Search for the cell housing the specified text and yield its (x, y) center coordinate. 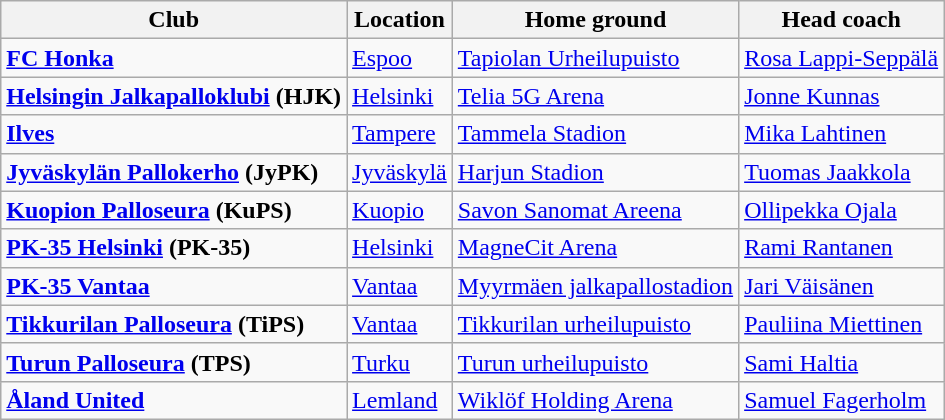
Tampere (400, 134)
Jyväskylän Pallokerho (JyPK) (174, 172)
Kuopion Palloseura (KuPS) (174, 210)
Myyrmäen jalkapallostadion (595, 286)
Tuomas Jaakkola (842, 172)
Telia 5G Arena (595, 96)
Kuopio (400, 210)
Jyväskylä (400, 172)
PK-35 Vantaa (174, 286)
Ollipekka Ojala (842, 210)
Lemland (400, 400)
Sami Haltia (842, 362)
Helsingin Jalkapalloklubi (HJK) (174, 96)
Turun urheilupuisto (595, 362)
Turun Palloseura (TPS) (174, 362)
Club (174, 20)
Tikkurilan urheilupuisto (595, 324)
Savon Sanomat Areena (595, 210)
Samuel Fagerholm (842, 400)
Harjun Stadion (595, 172)
Location (400, 20)
Turku (400, 362)
PK-35 Helsinki (PK-35) (174, 248)
FC Honka (174, 58)
Tammela Stadion (595, 134)
Jonne Kunnas (842, 96)
Wiklöf Holding Arena (595, 400)
Rami Rantanen (842, 248)
Pauliina Miettinen (842, 324)
Ilves (174, 134)
Home ground (595, 20)
Head coach (842, 20)
Espoo (400, 58)
Tikkurilan Palloseura (TiPS) (174, 324)
Jari Väisänen (842, 286)
Åland United (174, 400)
Mika Lahtinen (842, 134)
Rosa Lappi-Seppälä (842, 58)
MagneCit Arena (595, 248)
Tapiolan Urheilupuisto (595, 58)
